Scan for the cell matching the given text and deliver its [x, y] coordinate at center. 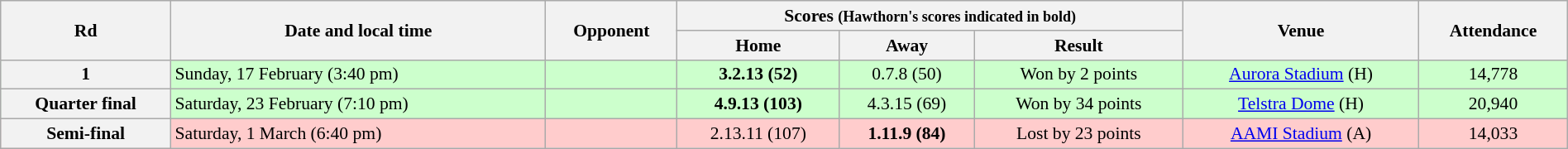
Lost by 23 points [1078, 134]
0.7.8 (50) [907, 74]
Won by 2 points [1078, 74]
1.11.9 (84) [907, 134]
Scores (Hawthorn's scores indicated in bold) [930, 16]
Won by 34 points [1078, 104]
Aurora Stadium (H) [1300, 74]
Semi-final [86, 134]
3.2.13 (52) [758, 74]
Opponent [612, 30]
14,778 [1494, 74]
Sunday, 17 February (3:40 pm) [357, 74]
Away [907, 46]
Home [758, 46]
20,940 [1494, 104]
Quarter final [86, 104]
Saturday, 23 February (7:10 pm) [357, 104]
1 [86, 74]
2.13.11 (107) [758, 134]
4.9.13 (103) [758, 104]
Date and local time [357, 30]
Result [1078, 46]
Rd [86, 30]
Telstra Dome (H) [1300, 104]
Venue [1300, 30]
Attendance [1494, 30]
Saturday, 1 March (6:40 pm) [357, 134]
14,033 [1494, 134]
AAMI Stadium (A) [1300, 134]
4.3.15 (69) [907, 104]
